For the text-containing cell, return its midpoint in [X, Y] coordinate format. 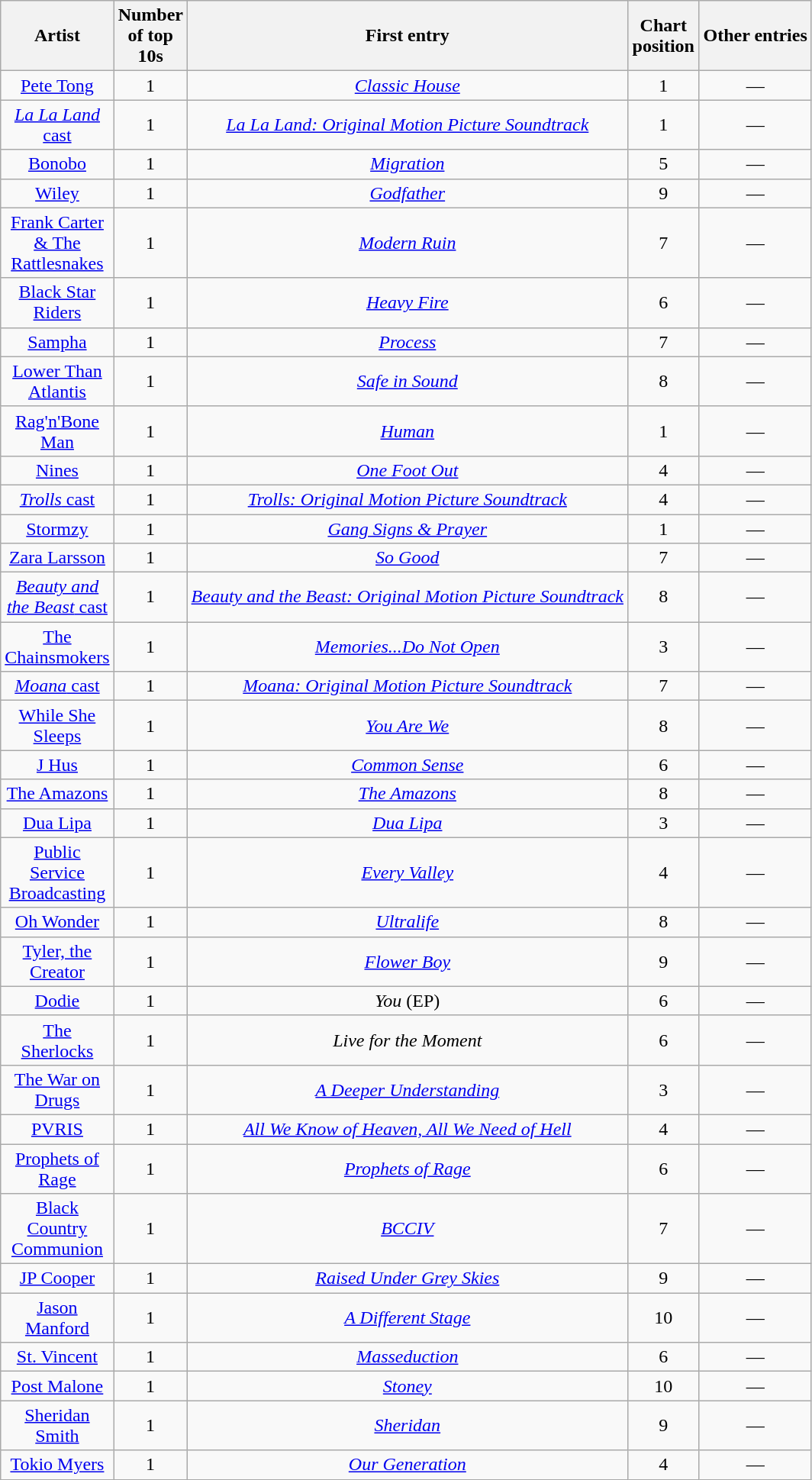
Memories...Do Not Open [408, 647]
Dodie [57, 1001]
Trolls: Original Motion Picture Soundtrack [408, 499]
Masseduction [408, 1357]
Sampha [57, 342]
Beauty and the Beast cast [57, 597]
Black Country Communion [57, 1229]
The War on Drugs [57, 1090]
J Hus [57, 765]
The Chainsmokers [57, 647]
Frank Carter & The Rattlesnakes [57, 243]
Ultralife [408, 922]
Number of top 10s [150, 36]
Public Service Broadcasting [57, 872]
Stormzy [57, 529]
Beauty and the Beast: Original Motion Picture Soundtrack [408, 597]
Moana cast [57, 686]
La La Land cast [57, 125]
Classic House [408, 85]
PVRIS [57, 1129]
Rag'n'Bone Man [57, 430]
First entry [408, 36]
Modern Ruin [408, 243]
Tyler, the Creator [57, 962]
You (EP) [408, 1001]
A Deeper Understanding [408, 1090]
Common Sense [408, 765]
Artist [57, 36]
Raised Under Grey Skies [408, 1278]
Tokio Myers [57, 1465]
La La Land: Original Motion Picture Soundtrack [408, 125]
Black Star Riders [57, 302]
Wiley [57, 193]
BCCIV [408, 1229]
One Foot Out [408, 470]
Oh Wonder [57, 922]
Human [408, 430]
Trolls cast [57, 499]
Pete Tong [57, 85]
While She Sleeps [57, 725]
Bonobo [57, 164]
Process [408, 342]
Chart position [663, 36]
All We Know of Heaven, All We Need of Hell [408, 1129]
Sheridan [408, 1426]
JP Cooper [57, 1278]
Zara Larsson [57, 558]
Post Malone [57, 1386]
Godfather [408, 193]
Heavy Fire [408, 302]
St. Vincent [57, 1357]
So Good [408, 558]
Stoney [408, 1386]
Safe in Sound [408, 382]
Gang Signs & Prayer [408, 529]
Our Generation [408, 1465]
Every Valley [408, 872]
The Sherlocks [57, 1040]
Nines [57, 470]
Live for the Moment [408, 1040]
Sheridan Smith [57, 1426]
5 [663, 164]
Jason Manford [57, 1317]
A Different Stage [408, 1317]
You Are We [408, 725]
Moana: Original Motion Picture Soundtrack [408, 686]
Flower Boy [408, 962]
Lower Than Atlantis [57, 382]
Migration [408, 164]
Other entries [756, 36]
